Output the [x, y] coordinate of the center of the cell containing the given text.  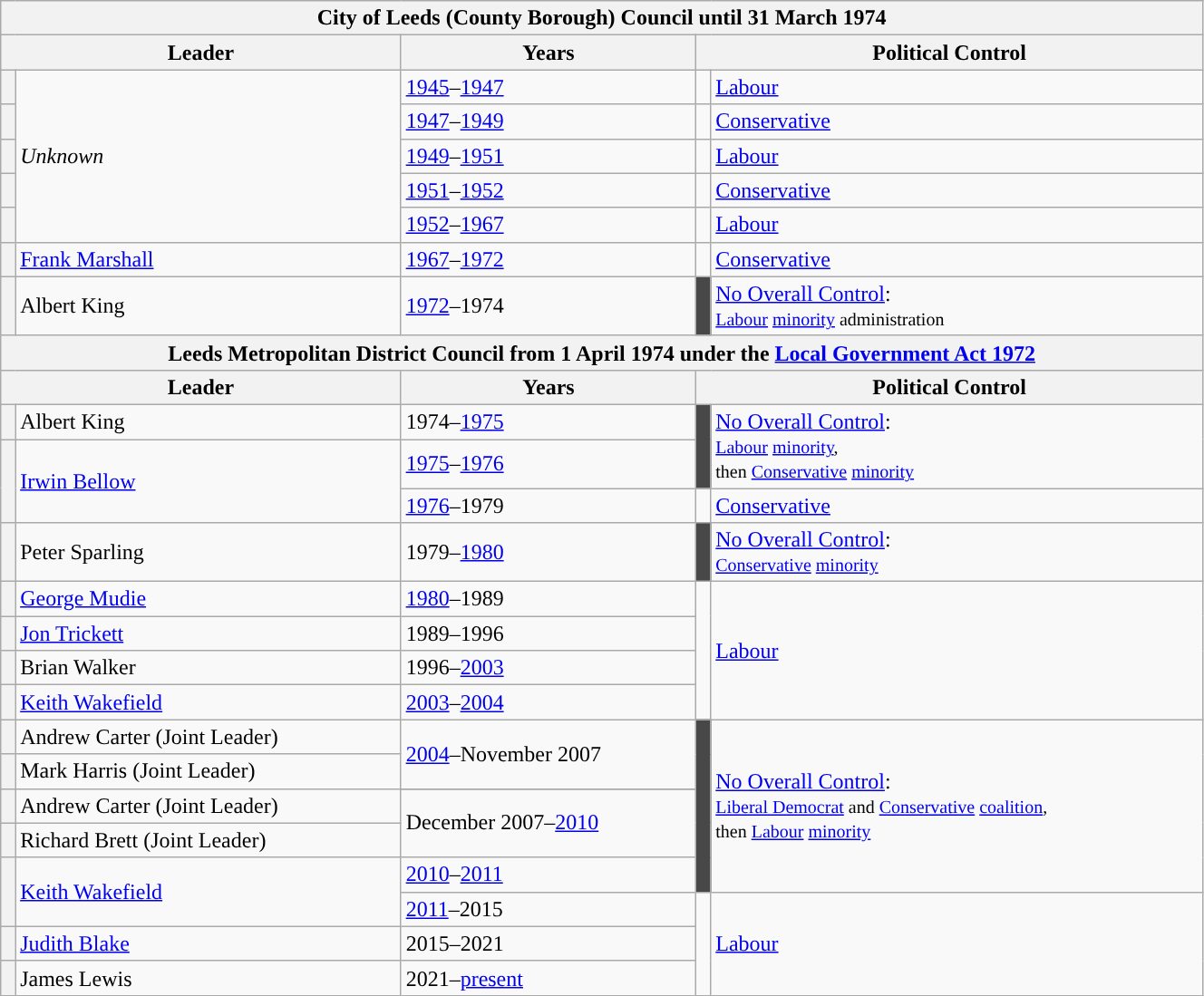
Mark Harris (Joint Leader) [209, 771]
1996–2003 [549, 668]
Frank Marshall [209, 259]
2011–2015 [549, 909]
Brian Walker [209, 668]
1979–1980 [549, 553]
Judith Blake [209, 943]
James Lewis [209, 978]
1947–1949 [549, 121]
1974–1975 [549, 421]
1980–1989 [549, 599]
Unknown [209, 156]
1945–1947 [549, 87]
2021–present [549, 978]
1967–1972 [549, 259]
No Overall Control: Labour minority, then Conservative minority [957, 446]
City of Leeds (County Borough) Council until 31 March 1974 [602, 18]
Peter Sparling [209, 553]
No Overall Control: Liberal Democrat and Conservative coalition, then Labour minority [957, 806]
2015–2021 [549, 943]
Irwin Bellow [209, 480]
2003–2004 [549, 702]
No Overall Control: Labour minority administration [957, 306]
Richard Brett (Joint Leader) [209, 840]
1989–1996 [549, 633]
Jon Trickett [209, 633]
1976–1979 [549, 505]
1972–1974 [549, 306]
1951–1952 [549, 190]
2010–2011 [549, 875]
1952–1967 [549, 225]
Leeds Metropolitan District Council from 1 April 1974 under the Local Government Act 1972 [602, 353]
1975–1976 [549, 463]
1949–1951 [549, 156]
2004–November 2007 [549, 754]
No Overall Control: Conservative minority [957, 553]
December 2007–2010 [549, 823]
George Mudie [209, 599]
